Provide the [x, y] coordinate of the cell's center where the given text is located.  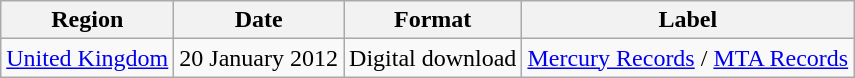
Region [88, 20]
20 January 2012 [259, 58]
Format [433, 20]
Label [688, 20]
United Kingdom [88, 58]
Digital download [433, 58]
Date [259, 20]
Mercury Records / MTA Records [688, 58]
